Search for the cell housing the specified text and yield its (x, y) center coordinate. 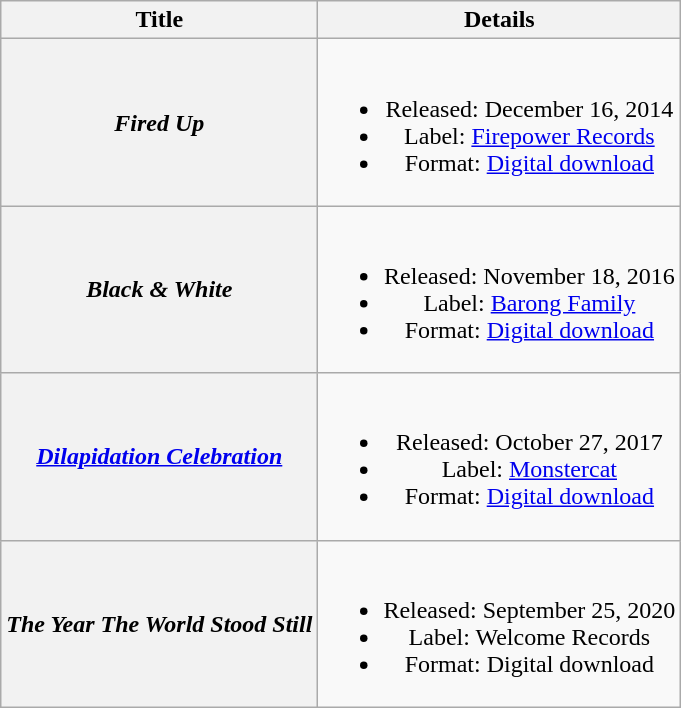
Title (160, 20)
Released: September 25, 2020Label: Welcome RecordsFormat: Digital download (500, 624)
Dilapidation Celebration (160, 456)
Released: November 18, 2016Label: Barong FamilyFormat: Digital download (500, 290)
The Year The World Stood Still (160, 624)
Details (500, 20)
Released: December 16, 2014Label: Firepower RecordsFormat: Digital download (500, 122)
Fired Up (160, 122)
Released: October 27, 2017Label: MonstercatFormat: Digital download (500, 456)
Black & White (160, 290)
